Return (X, Y) of the center of cell containing provided text 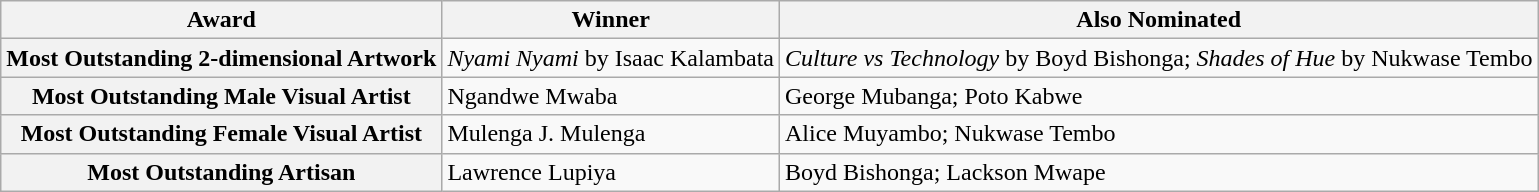
Boyd Bishonga; Lackson Mwape (1158, 172)
George Mubanga; Poto Kabwe (1158, 96)
Award (222, 20)
Lawrence Lupiya (611, 172)
Most Outstanding Artisan (222, 172)
Culture vs Technology by Boyd Bishonga; Shades of Hue by Nukwase Tembo (1158, 58)
Winner (611, 20)
Most Outstanding Male Visual Artist (222, 96)
Mulenga J. Mulenga (611, 134)
Also Nominated (1158, 20)
Alice Muyambo; Nukwase Tembo (1158, 134)
Nyami Nyami by Isaac Kalambata (611, 58)
Most Outstanding 2-dimensional Artwork (222, 58)
Ngandwe Mwaba (611, 96)
Most Outstanding Female Visual Artist (222, 134)
